Capture the cell that displays the provided text and extract its (x, y) central coordinate. 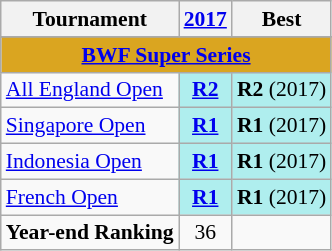
36 (206, 233)
BWF Super Series (166, 55)
Tournament (90, 19)
Year-end Ranking (90, 233)
All England Open (90, 90)
2017 (206, 19)
R2 (206, 90)
Singapore Open (90, 126)
R2 (2017) (282, 90)
Best (282, 19)
Indonesia Open (90, 162)
French Open (90, 197)
